Provide the (x, y) coordinate of the cell's center where the given text is located.  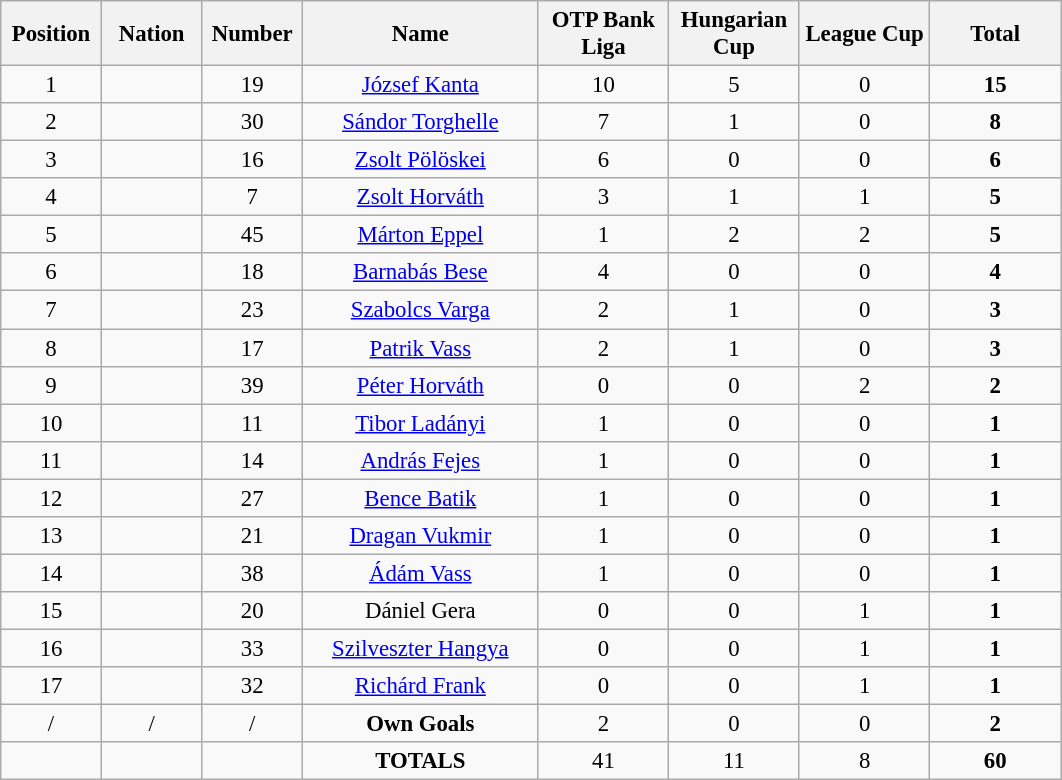
Position (52, 34)
Own Goals (421, 724)
József Kanta (421, 85)
30 (252, 122)
18 (252, 273)
32 (252, 686)
Dániel Gera (421, 611)
Sándor Torghelle (421, 122)
39 (252, 385)
27 (252, 498)
33 (252, 648)
19 (252, 85)
Nation (152, 34)
Márton Eppel (421, 235)
38 (252, 573)
Szabolcs Varga (421, 310)
13 (52, 536)
Péter Horváth (421, 385)
Name (421, 34)
League Cup (864, 34)
Dragan Vukmir (421, 536)
Ádám Vass (421, 573)
21 (252, 536)
9 (52, 385)
Patrik Vass (421, 348)
20 (252, 611)
Richárd Frank (421, 686)
Total (996, 34)
TOTALS (421, 761)
12 (52, 498)
23 (252, 310)
Zsolt Pölöskei (421, 160)
Barnabás Bese (421, 273)
Tibor Ladányi (421, 423)
Szilveszter Hangya (421, 648)
Number (252, 34)
Hungarian Cup (734, 34)
41 (604, 761)
OTP Bank Liga (604, 34)
45 (252, 235)
Zsolt Horváth (421, 197)
60 (996, 761)
Bence Batik (421, 498)
András Fejes (421, 460)
